Determine the [x, y] coordinate at the center of the cell enclosing the given text.  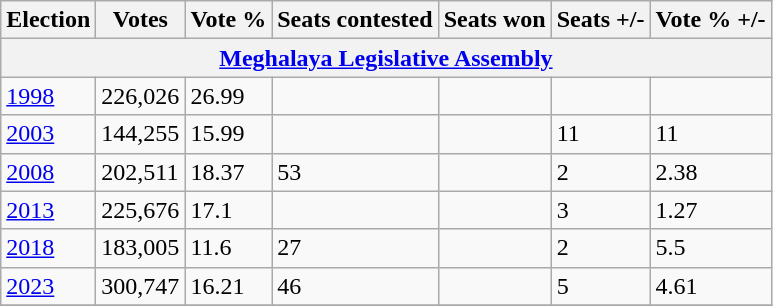
4.61 [710, 286]
1.27 [710, 210]
26.99 [228, 96]
225,676 [140, 210]
17.1 [228, 210]
27 [355, 248]
2013 [48, 210]
Meghalaya Legislative Assembly [386, 58]
Election [48, 20]
1998 [48, 96]
2018 [48, 248]
144,255 [140, 134]
2003 [48, 134]
226,026 [140, 96]
183,005 [140, 248]
53 [355, 172]
15.99 [228, 134]
2023 [48, 286]
Seats contested [355, 20]
5.5 [710, 248]
5 [600, 286]
11.6 [228, 248]
3 [600, 210]
2.38 [710, 172]
46 [355, 286]
2008 [48, 172]
Vote % [228, 20]
202,511 [140, 172]
300,747 [140, 286]
Seats +/- [600, 20]
Seats won [494, 20]
Vote % +/- [710, 20]
16.21 [228, 286]
18.37 [228, 172]
Votes [140, 20]
